Scan for the cell matching the given text and deliver its (X, Y) coordinate at center. 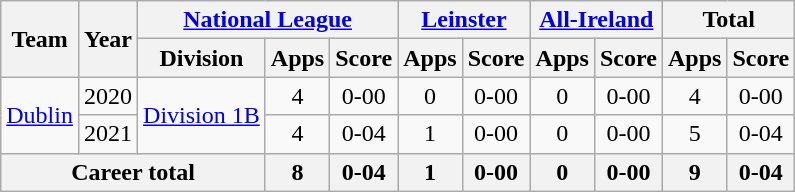
Division 1B (202, 115)
2020 (108, 96)
2021 (108, 134)
Year (108, 39)
5 (694, 134)
Dublin (40, 115)
Career total (134, 172)
Division (202, 58)
Team (40, 39)
8 (297, 172)
9 (694, 172)
National League (268, 20)
Leinster (464, 20)
Total (728, 20)
All-Ireland (596, 20)
